Identify which cell holds the provided text, then report its [X, Y] central coordinate. 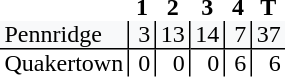
Pennridge [64, 35]
14 [207, 35]
3 [142, 35]
Quakertown [64, 63]
7 [238, 35]
13 [172, 35]
37 [268, 35]
